Extract the (x, y) coordinate from the center of the cell holding the provided text.  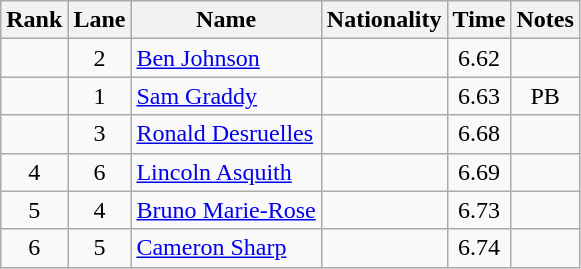
Time (479, 20)
Cameron Sharp (226, 248)
3 (100, 134)
6.73 (479, 210)
Lane (100, 20)
PB (545, 96)
Rank (34, 20)
Ben Johnson (226, 58)
Nationality (384, 20)
6.74 (479, 248)
Ronald Desruelles (226, 134)
6.62 (479, 58)
1 (100, 96)
Lincoln Asquith (226, 172)
6.68 (479, 134)
Bruno Marie-Rose (226, 210)
Notes (545, 20)
Name (226, 20)
6.69 (479, 172)
Sam Graddy (226, 96)
2 (100, 58)
6.63 (479, 96)
